Capture the cell that displays the provided text and extract its (X, Y) central coordinate. 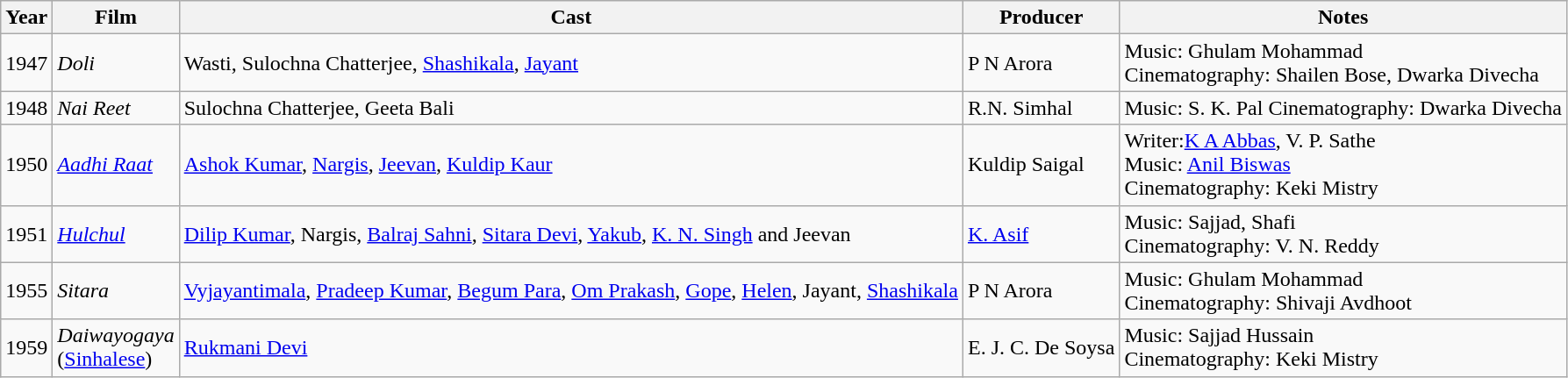
Music: Sajjad HussainCinematography: Keki Mistry (1343, 347)
Hulchul (116, 233)
Dilip Kumar, Nargis, Balraj Sahni, Sitara Devi, Yakub, K. N. Singh and Jeevan (570, 233)
1951 (26, 233)
1959 (26, 347)
Notes (1343, 18)
Vyjayantimala, Pradeep Kumar, Begum Para, Om Prakash, Gope, Helen, Jayant, Shashikala (570, 291)
Nai Reet (116, 108)
Aadhi Raat (116, 165)
Film (116, 18)
R.N. Simhal (1041, 108)
Music: Ghulam MohammadCinematography: Shivaji Avdhoot (1343, 291)
Music: Sajjad, ShafiCinematography: V. N. Reddy (1343, 233)
Kuldip Saigal (1041, 165)
Doli (116, 63)
1950 (26, 165)
K. Asif (1041, 233)
E. J. C. De Soysa (1041, 347)
Cast (570, 18)
Sulochna Chatterjee, Geeta Bali (570, 108)
Ashok Kumar, Nargis, Jeevan, Kuldip Kaur (570, 165)
Wasti, Sulochna Chatterjee, Shashikala, Jayant (570, 63)
Producer (1041, 18)
1948 (26, 108)
Writer:K A Abbas, V. P. SatheMusic: Anil BiswasCinematography: Keki Mistry (1343, 165)
Sitara (116, 291)
Music: Ghulam MohammadCinematography: Shailen Bose, Dwarka Divecha (1343, 63)
Daiwayogaya(Sinhalese) (116, 347)
1947 (26, 63)
1955 (26, 291)
Year (26, 18)
Rukmani Devi (570, 347)
Music: S. K. Pal Cinematography: Dwarka Divecha (1343, 108)
